Scan for the cell matching the given text and deliver its [x, y] coordinate at center. 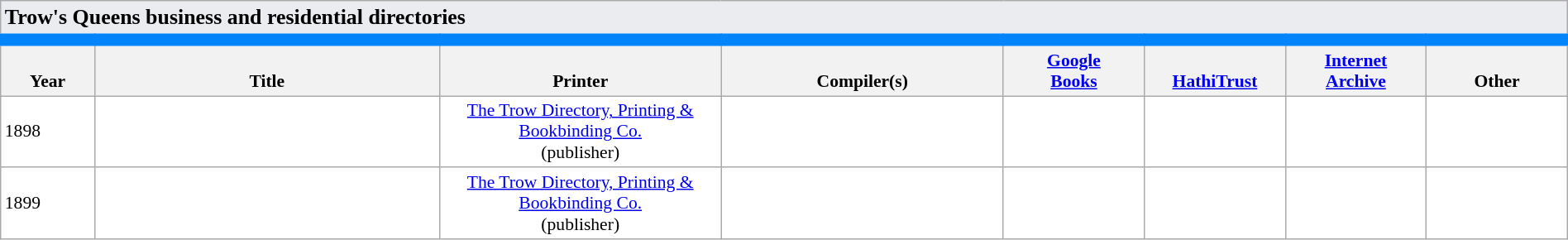
Year [48, 68]
InternetArchive [1355, 68]
Printer [581, 68]
Title [266, 68]
1898 [48, 132]
1899 [48, 204]
GoogleBooks [1073, 68]
HathiTrust [1215, 68]
Other [1497, 68]
Compiler(s) [862, 68]
Trow's Queens business and residential directories [784, 20]
